Identify which cell holds the provided text, then report its (x, y) central coordinate. 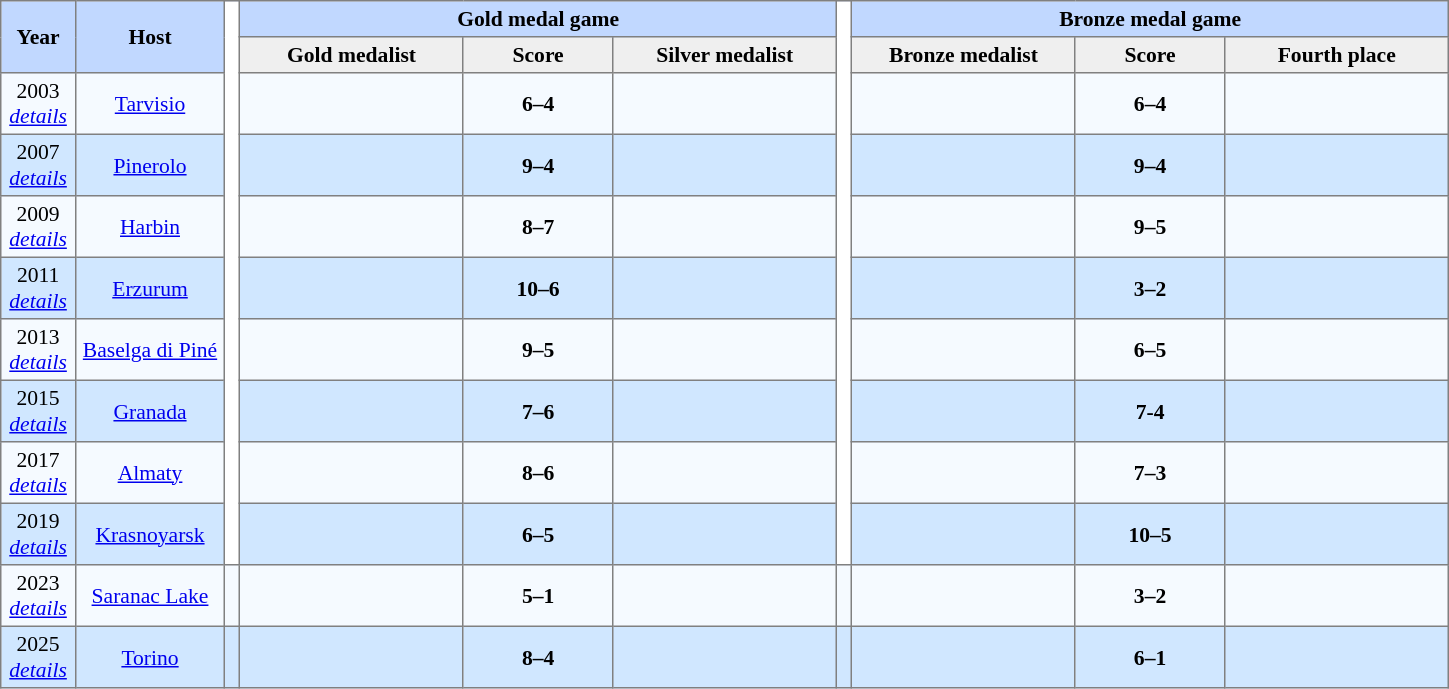
Granada (150, 411)
7–3 (1150, 473)
7-4 (1150, 411)
2011details (38, 288)
Torino (150, 657)
Fourth place (1337, 55)
Saranac Lake (150, 596)
Erzurum (150, 288)
Year (38, 37)
7–6 (538, 411)
5–1 (538, 596)
2019details (38, 534)
2025details (38, 657)
Almaty (150, 473)
10–6 (538, 288)
8–6 (538, 473)
6–1 (1150, 657)
2003details (38, 104)
Silver medalist (725, 55)
Bronze medal game (1150, 19)
2013 details (38, 350)
2009details (38, 227)
2017 details (38, 473)
Krasnoyarsk (150, 534)
8–7 (538, 227)
2007details (38, 165)
2023 details (38, 596)
Gold medal game (538, 19)
Host (150, 37)
10–5 (1150, 534)
2015details (38, 411)
Tarvisio (150, 104)
Pinerolo (150, 165)
Bronze medalist (964, 55)
Baselga di Piné (150, 350)
Harbin (150, 227)
Gold medalist (352, 55)
8–4 (538, 657)
